Identify which cell holds the provided text, then report its (X, Y) central coordinate. 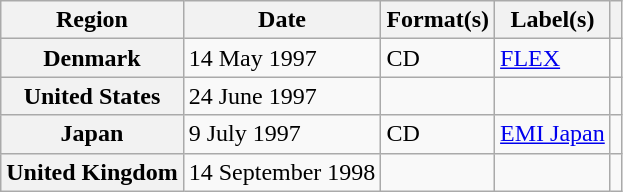
Japan (92, 134)
9 July 1997 (282, 134)
FLEX (553, 58)
United Kingdom (92, 172)
14 May 1997 (282, 58)
Date (282, 20)
Region (92, 20)
14 September 1998 (282, 172)
Denmark (92, 58)
EMI Japan (553, 134)
24 June 1997 (282, 96)
Format(s) (438, 20)
Label(s) (553, 20)
United States (92, 96)
